Scan for the cell matching the given text and deliver its [x, y] coordinate at center. 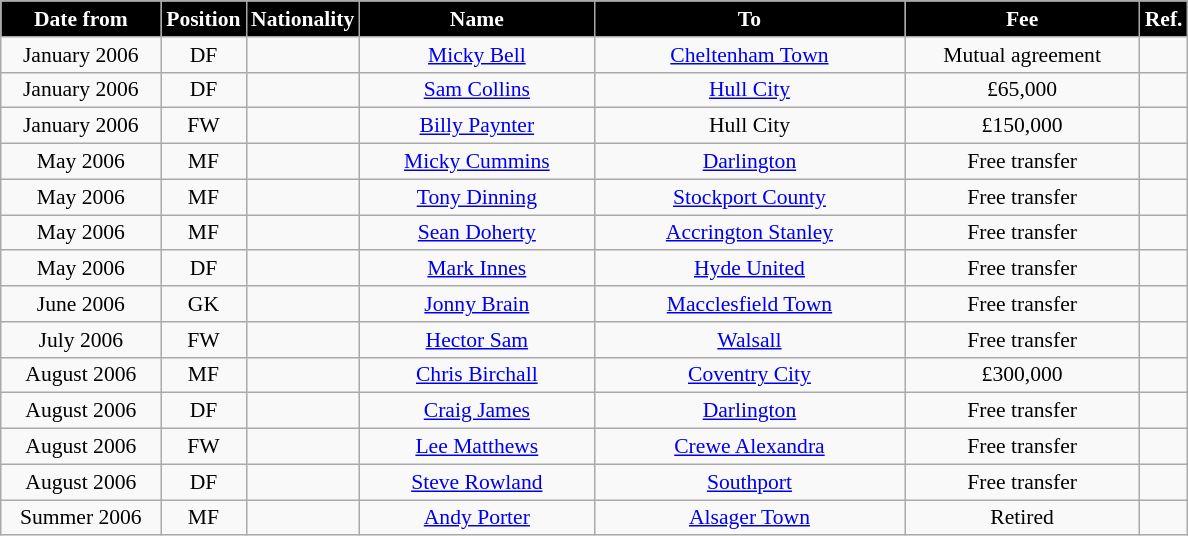
Craig James [476, 411]
To [749, 19]
Ref. [1164, 19]
Summer 2006 [81, 518]
Mutual agreement [1022, 55]
Retired [1022, 518]
£65,000 [1022, 90]
Alsager Town [749, 518]
Accrington Stanley [749, 233]
Position [204, 19]
Fee [1022, 19]
Lee Matthews [476, 447]
Date from [81, 19]
£150,000 [1022, 126]
Billy Paynter [476, 126]
Walsall [749, 340]
Nationality [302, 19]
Steve Rowland [476, 482]
Tony Dinning [476, 197]
Andy Porter [476, 518]
Micky Bell [476, 55]
Mark Innes [476, 269]
Hector Sam [476, 340]
Sam Collins [476, 90]
Hyde United [749, 269]
Sean Doherty [476, 233]
Southport [749, 482]
July 2006 [81, 340]
GK [204, 304]
£300,000 [1022, 375]
Cheltenham Town [749, 55]
Jonny Brain [476, 304]
Stockport County [749, 197]
Micky Cummins [476, 162]
Chris Birchall [476, 375]
Name [476, 19]
Coventry City [749, 375]
Crewe Alexandra [749, 447]
Macclesfield Town [749, 304]
June 2006 [81, 304]
